For the text-containing cell, return its midpoint in [x, y] coordinate format. 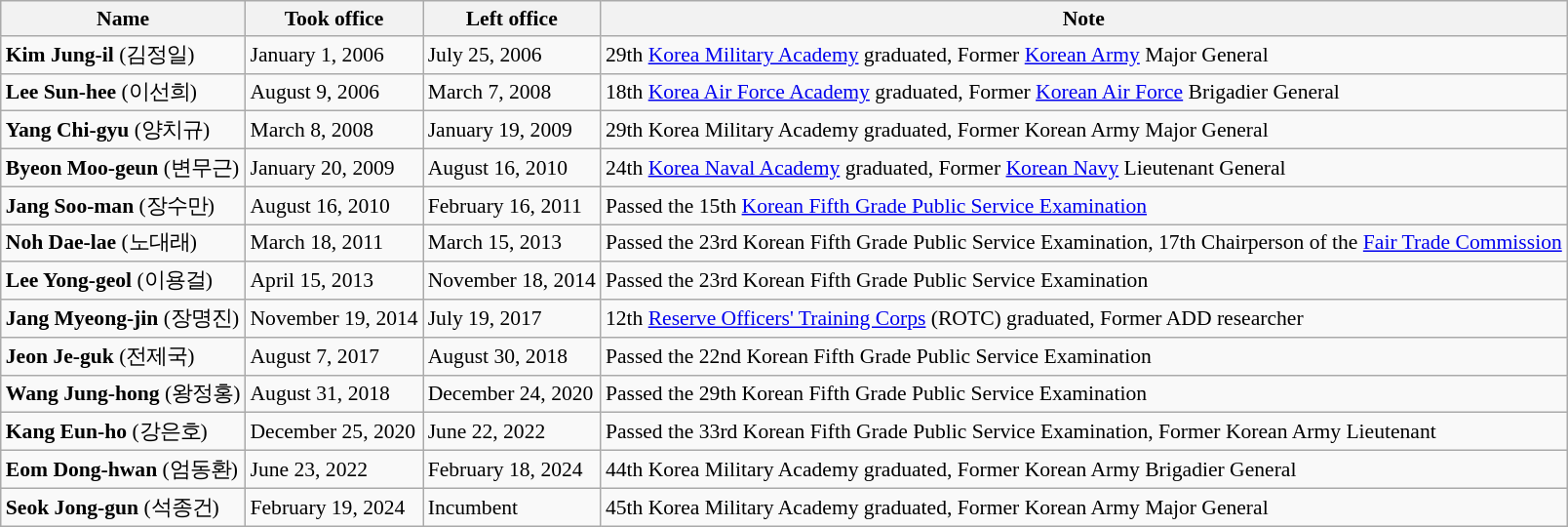
July 25, 2006 [512, 55]
June 22, 2022 [512, 431]
July 19, 2017 [512, 318]
January 1, 2006 [333, 55]
24th Korea Naval Academy graduated, Former Korean Navy Lieutenant General [1084, 168]
August 7, 2017 [333, 357]
March 8, 2008 [333, 131]
April 15, 2013 [333, 281]
Yang Chi-gyu (양치규) [123, 131]
Jang Myeong-jin (장명진) [123, 318]
August 31, 2018 [333, 394]
44th Korea Military Academy graduated, Former Korean Army Brigadier General [1084, 470]
August 9, 2006 [333, 92]
February 16, 2011 [512, 205]
Noh Dae-lae (노대래) [123, 244]
Took office [333, 19]
Jang Soo-man (장수만) [123, 205]
March 18, 2011 [333, 244]
Seok Jong-gun (석종건) [123, 507]
12th Reserve Officers' Training Corps (ROTC) graduated, Former ADD researcher [1084, 318]
Byeon Moo-geun (변무근) [123, 168]
Lee Sun-hee (이선희) [123, 92]
January 19, 2009 [512, 131]
November 19, 2014 [333, 318]
December 24, 2020 [512, 394]
Kang Eun-ho (강은호) [123, 431]
January 20, 2009 [333, 168]
Passed the 15th Korean Fifth Grade Public Service Examination [1084, 205]
Name [123, 19]
18th Korea Air Force Academy graduated, Former Korean Air Force Brigadier General [1084, 92]
November 18, 2014 [512, 281]
Passed the 23rd Korean Fifth Grade Public Service Examination, 17th Chairperson of the Fair Trade Commission [1084, 244]
December 25, 2020 [333, 431]
Wang Jung-hong (왕정홍) [123, 394]
February 18, 2024 [512, 470]
Passed the 23rd Korean Fifth Grade Public Service Examination [1084, 281]
Eom Dong-hwan (엄동환) [123, 470]
June 23, 2022 [333, 470]
March 15, 2013 [512, 244]
Note [1084, 19]
February 19, 2024 [333, 507]
Passed the 22nd Korean Fifth Grade Public Service Examination [1084, 357]
Kim Jung-il (김정일) [123, 55]
Lee Yong-geol (이용걸) [123, 281]
Jeon Je-guk (전제국) [123, 357]
Passed the 33rd Korean Fifth Grade Public Service Examination, Former Korean Army Lieutenant [1084, 431]
Incumbent [512, 507]
45th Korea Military Academy graduated, Former Korean Army Major General [1084, 507]
Left office [512, 19]
Passed the 29th Korean Fifth Grade Public Service Examination [1084, 394]
August 30, 2018 [512, 357]
March 7, 2008 [512, 92]
